Return (X, Y) of the center of cell containing provided text 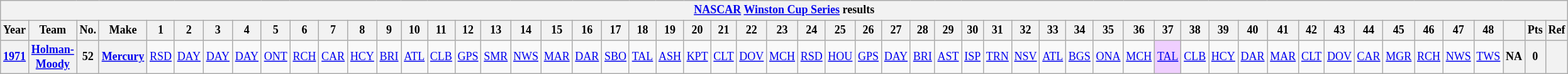
13 (496, 30)
27 (896, 30)
18 (642, 30)
MGR (1399, 57)
NSV (1025, 57)
7 (333, 30)
9 (389, 30)
38 (1195, 30)
29 (948, 30)
ONT (275, 57)
34 (1080, 30)
45 (1399, 30)
0 (1535, 57)
Year (15, 30)
Make (123, 30)
52 (88, 57)
8 (362, 30)
47 (1458, 30)
KPT (697, 57)
30 (972, 30)
26 (869, 30)
NA (1515, 57)
4 (247, 30)
SMR (496, 57)
44 (1369, 30)
28 (922, 30)
48 (1488, 30)
43 (1340, 30)
3 (218, 30)
1971 (15, 57)
46 (1429, 30)
Holman-Moody (53, 57)
24 (811, 30)
16 (587, 30)
Team (53, 30)
12 (468, 30)
TRN (998, 57)
41 (1283, 30)
1 (161, 30)
Mercury (123, 57)
ONA (1108, 57)
SBO (616, 57)
AST (948, 57)
14 (526, 30)
ISP (972, 57)
ASH (670, 57)
BGS (1080, 57)
33 (1053, 30)
6 (304, 30)
11 (442, 30)
15 (557, 30)
25 (840, 30)
5 (275, 30)
42 (1312, 30)
10 (414, 30)
20 (697, 30)
35 (1108, 30)
17 (616, 30)
NASCAR Winston Cup Series results (784, 10)
19 (670, 30)
32 (1025, 30)
Ref (1557, 30)
23 (782, 30)
No. (88, 30)
21 (723, 30)
HOU (840, 57)
40 (1253, 30)
2 (189, 30)
Pts (1535, 30)
37 (1168, 30)
TWS (1488, 57)
39 (1224, 30)
31 (998, 30)
36 (1139, 30)
22 (752, 30)
